Determine the (x, y) coordinate at the center of the cell enclosing the given text.  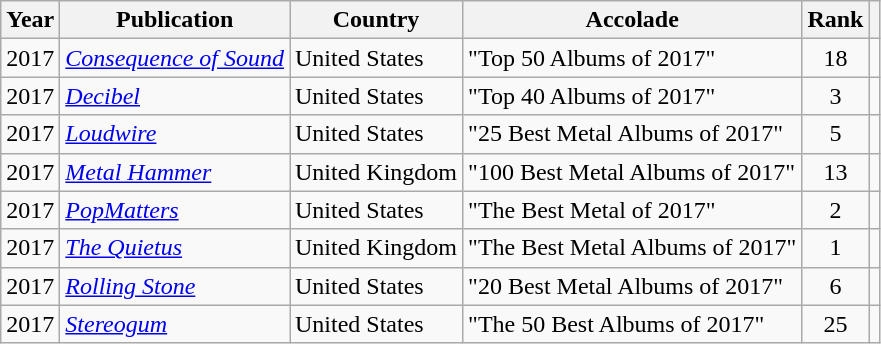
PopMatters (175, 210)
Consequence of Sound (175, 58)
"Top 50 Albums of 2017" (632, 58)
Stereogum (175, 324)
Rank (836, 20)
Decibel (175, 96)
Country (376, 20)
6 (836, 286)
"The Best Metal of 2017" (632, 210)
"Top 40 Albums of 2017" (632, 96)
The Quietus (175, 248)
Accolade (632, 20)
"The 50 Best Albums of 2017" (632, 324)
"20 Best Metal Albums of 2017" (632, 286)
Metal Hammer (175, 172)
"The Best Metal Albums of 2017" (632, 248)
1 (836, 248)
18 (836, 58)
"25 Best Metal Albums of 2017" (632, 134)
Year (30, 20)
"100 Best Metal Albums of 2017" (632, 172)
2 (836, 210)
Rolling Stone (175, 286)
Publication (175, 20)
5 (836, 134)
13 (836, 172)
Loudwire (175, 134)
25 (836, 324)
3 (836, 96)
